Identify which cell holds the provided text, then report its (x, y) central coordinate. 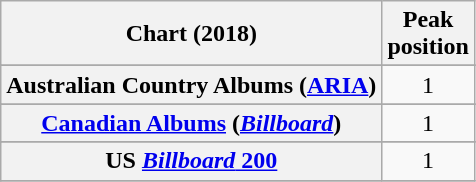
Australian Country Albums (ARIA) (192, 85)
US Billboard 200 (192, 161)
Canadian Albums (Billboard) (192, 123)
Peak position (428, 34)
Chart (2018) (192, 34)
